Output the [x, y] coordinate of the center of the cell containing the given text.  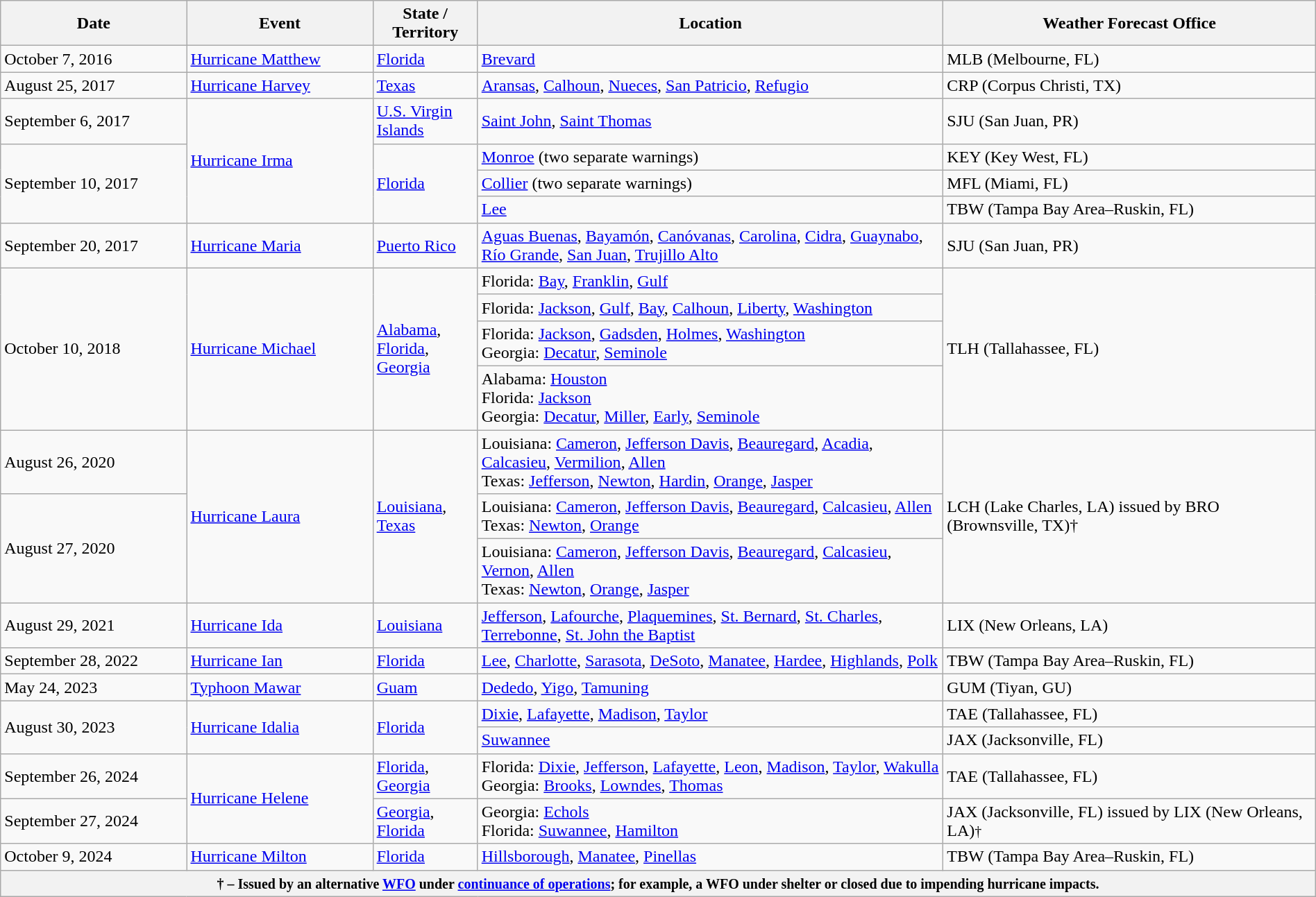
Georgia, Florida [425, 821]
Georgia: EcholsFlorida: Suwannee, Hamilton [711, 821]
† – Issued by an alternative WFO under continuance of operations; for example, a WFO under shelter or closed due to impending hurricane impacts. [658, 883]
KEY (Key West, FL) [1129, 157]
Louisiana: Cameron, Jefferson Davis, Beauregard, Calcasieu, AllenTexas: Newton, Orange [711, 516]
Lee, Charlotte, Sarasota, DeSoto, Manatee, Hardee, Highlands, Polk [711, 661]
October 10, 2018 [94, 348]
September 28, 2022 [94, 661]
August 25, 2017 [94, 85]
September 10, 2017 [94, 183]
Saint John, Saint Thomas [711, 121]
Hurricane Idalia [280, 727]
MFL (Miami, FL) [1129, 183]
LIX (New Orleans, LA) [1129, 626]
Event [280, 24]
Location [711, 24]
Florida: Dixie, Jefferson, Lafayette, Leon, Madison, Taylor, WakullaGeorgia: Brooks, Lowndes, Thomas [711, 776]
Florida: Bay, Franklin, Gulf [711, 281]
August 29, 2021 [94, 626]
Hurricane Irma [280, 161]
Brevard [711, 59]
Aguas Buenas, Bayamón, Canóvanas, Carolina, Cidra, Guaynabo, Río Grande, San Juan, Trujillo Alto [711, 246]
Hurricane Ida [280, 626]
September 20, 2017 [94, 246]
CRP (Corpus Christi, TX) [1129, 85]
Louisiana [425, 626]
Puerto Rico [425, 246]
September 27, 2024 [94, 821]
Hurricane Laura [280, 516]
Alabama: HoustonFlorida: JacksonGeorgia: Decatur, Miller, Early, Seminole [711, 398]
Typhoon Mawar [280, 687]
State / Territory [425, 24]
October 7, 2016 [94, 59]
Louisiana: Cameron, Jefferson Davis, Beauregard, Calcasieu, Vernon, AllenTexas: Newton, Orange, Jasper [711, 571]
September 6, 2017 [94, 121]
Hurricane Maria [280, 246]
Monroe (two separate warnings) [711, 157]
Hurricane Helene [280, 798]
Hillsborough, Manatee, Pinellas [711, 857]
Hurricane Milton [280, 857]
JAX (Jacksonville, FL) [1129, 740]
Weather Forecast Office [1129, 24]
Louisiana: Cameron, Jefferson Davis, Beauregard, Acadia, Calcasieu, Vermilion, AllenTexas: Jefferson, Newton, Hardin, Orange, Jasper [711, 462]
TLH (Tallahassee, FL) [1129, 348]
Texas [425, 85]
JAX (Jacksonville, FL) issued by LIX (New Orleans, LA)† [1129, 821]
Florida: Jackson, Gadsden, Holmes, WashingtonGeorgia: Decatur, Seminole [711, 343]
Florida, Georgia [425, 776]
Hurricane Matthew [280, 59]
Hurricane Michael [280, 348]
Hurricane Ian [280, 661]
Suwannee [711, 740]
Collier (two separate warnings) [711, 183]
Guam [425, 687]
September 26, 2024 [94, 776]
Florida: Jackson, Gulf, Bay, Calhoun, Liberty, Washington [711, 307]
Hurricane Harvey [280, 85]
GUM (Tiyan, GU) [1129, 687]
U.S. Virgin Islands [425, 121]
Aransas, Calhoun, Nueces, San Patricio, Refugio [711, 85]
Lee [711, 210]
May 24, 2023 [94, 687]
August 26, 2020 [94, 462]
Date [94, 24]
Louisiana, Texas [425, 516]
Dededo, Yigo, Tamuning [711, 687]
Jefferson, Lafourche, Plaquemines, St. Bernard, St. Charles, Terrebonne, St. John the Baptist [711, 626]
LCH (Lake Charles, LA) issued by BRO (Brownsville, TX)† [1129, 516]
October 9, 2024 [94, 857]
August 30, 2023 [94, 727]
Dixie, Lafayette, Madison, Taylor [711, 714]
Alabama, Florida, Georgia [425, 348]
August 27, 2020 [94, 548]
MLB (Melbourne, FL) [1129, 59]
